Locate the cell with the specified text and output its [X, Y] center coordinate. 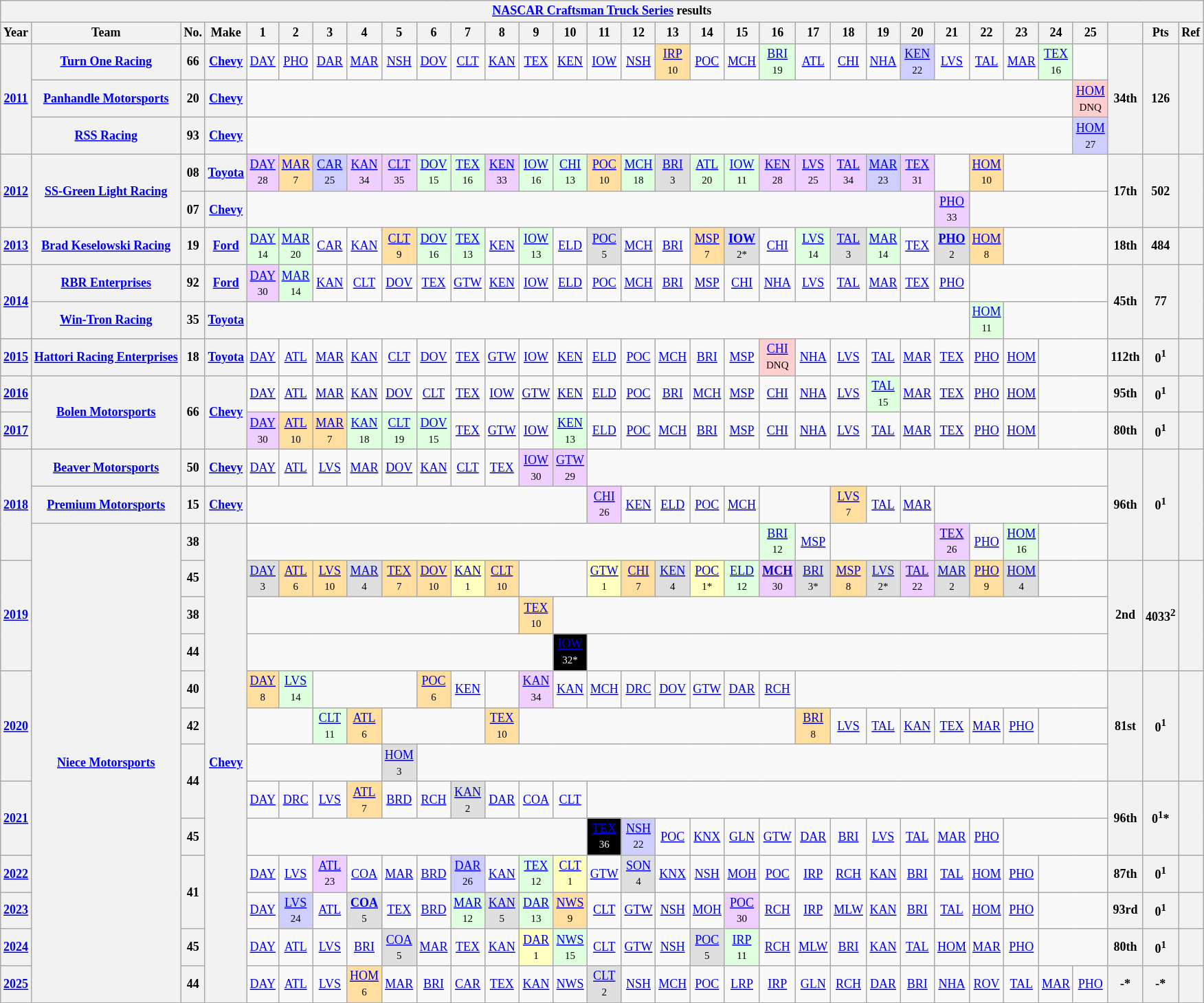
ATL23 [330, 874]
2 [296, 33]
08 [192, 173]
4 [364, 33]
TEX31 [917, 173]
MCH18 [638, 173]
BRI12 [778, 542]
126 [1161, 99]
2021 [16, 818]
2024 [16, 947]
92 [192, 283]
HOM8 [987, 246]
POC30 [742, 911]
CHIDNQ [778, 357]
DAY8 [263, 690]
TEX36 [604, 837]
NWS15 [570, 947]
Make [225, 33]
IRP10 [673, 62]
2020 [16, 726]
DAY28 [263, 173]
13 [673, 33]
IOW30 [536, 467]
KEN22 [917, 62]
Team [106, 33]
HOM4 [1021, 578]
Ref [1191, 33]
NWS9 [570, 911]
17th [1126, 191]
Hattori Racing Enterprises [106, 357]
SS-Green Light Racing [106, 191]
2011 [16, 99]
7 [468, 33]
CLT2 [604, 984]
LVS10 [330, 578]
MSP7 [708, 246]
POC6 [434, 690]
MAR23 [883, 173]
LVS24 [296, 911]
25 [1090, 33]
RBR Enterprises [106, 283]
BRI3 [673, 173]
IOW2* [742, 246]
Panhandle Motorsports [106, 99]
LVS2* [883, 578]
Turn One Racing [106, 62]
95th [1126, 394]
45th [1126, 301]
BRI8 [814, 726]
TEX12 [536, 874]
IOW13 [536, 246]
DAR26 [468, 874]
23 [1021, 33]
DAR1 [536, 947]
2013 [16, 246]
MCH30 [778, 578]
KAN18 [364, 431]
No. [192, 33]
484 [1161, 246]
18th [1126, 246]
HOM10 [987, 173]
502 [1161, 191]
CLT1 [570, 874]
11 [604, 33]
GTW29 [570, 467]
ATL20 [708, 173]
POC1* [708, 578]
IRP11 [742, 947]
NSH22 [638, 837]
21 [952, 33]
TAL22 [917, 578]
HOM16 [1021, 542]
KEN4 [673, 578]
ATL10 [296, 431]
14 [708, 33]
HOM6 [364, 984]
HOMDNQ [1090, 99]
9 [536, 33]
ATL7 [364, 800]
34th [1126, 99]
CAR25 [330, 173]
ELD12 [742, 578]
77 [1161, 301]
TAL34 [848, 173]
DOV10 [434, 578]
16 [778, 33]
24 [1056, 33]
MAR20 [296, 246]
CLT10 [502, 578]
Premium Motorsports [106, 505]
40332 [1161, 615]
KAN5 [502, 911]
MAR2 [952, 578]
93rd [1126, 911]
Pts [1161, 33]
41 [192, 892]
50 [192, 467]
Year [16, 33]
DAR13 [536, 911]
2012 [16, 191]
2023 [16, 911]
CHI13 [570, 173]
IOW11 [742, 173]
LVS25 [814, 173]
12 [638, 33]
IOW16 [536, 173]
NASCAR Craftsman Truck Series results [602, 11]
22 [987, 33]
Bolen Motorsports [106, 412]
SON4 [638, 874]
17 [814, 33]
NWS [570, 984]
Niece Motorsports [106, 763]
DAY3 [263, 578]
2015 [16, 357]
POC10 [604, 173]
KEN13 [570, 431]
TAL15 [883, 394]
10 [570, 33]
BRI3* [814, 578]
PHO9 [987, 578]
93 [192, 135]
MSP8 [848, 578]
ROV [987, 984]
KAN1 [468, 578]
81st [1126, 726]
3 [330, 33]
RSS Racing [106, 135]
KAN2 [468, 800]
01* [1161, 818]
07 [192, 210]
112th [1126, 357]
IOW32* [570, 652]
HOM27 [1090, 135]
CHI26 [604, 505]
PHO2 [952, 246]
PHO33 [952, 210]
KEN28 [778, 173]
CHI7 [638, 578]
2nd [1126, 615]
Brad Keselowski Racing [106, 246]
40 [192, 690]
BRI19 [778, 62]
2016 [16, 394]
LVS7 [848, 505]
KEN33 [502, 173]
CLT35 [399, 173]
2017 [16, 431]
Beaver Motorsports [106, 467]
2014 [16, 301]
87th [1126, 874]
2022 [16, 874]
TAL3 [848, 246]
Win-Tron Racing [106, 320]
2025 [16, 984]
TEX7 [399, 578]
CLT11 [330, 726]
DAY14 [263, 246]
1 [263, 33]
MAR4 [364, 578]
TEX26 [952, 542]
HOM3 [399, 763]
MAR12 [468, 911]
8 [502, 33]
DOV16 [434, 246]
2018 [16, 505]
CLT9 [399, 246]
42 [192, 726]
2019 [16, 615]
GTW1 [604, 578]
CLT19 [399, 431]
TEX13 [468, 246]
5 [399, 33]
LRP [742, 984]
HOM11 [987, 320]
6 [434, 33]
35 [192, 320]
